For the text-containing cell, return its midpoint in [x, y] coordinate format. 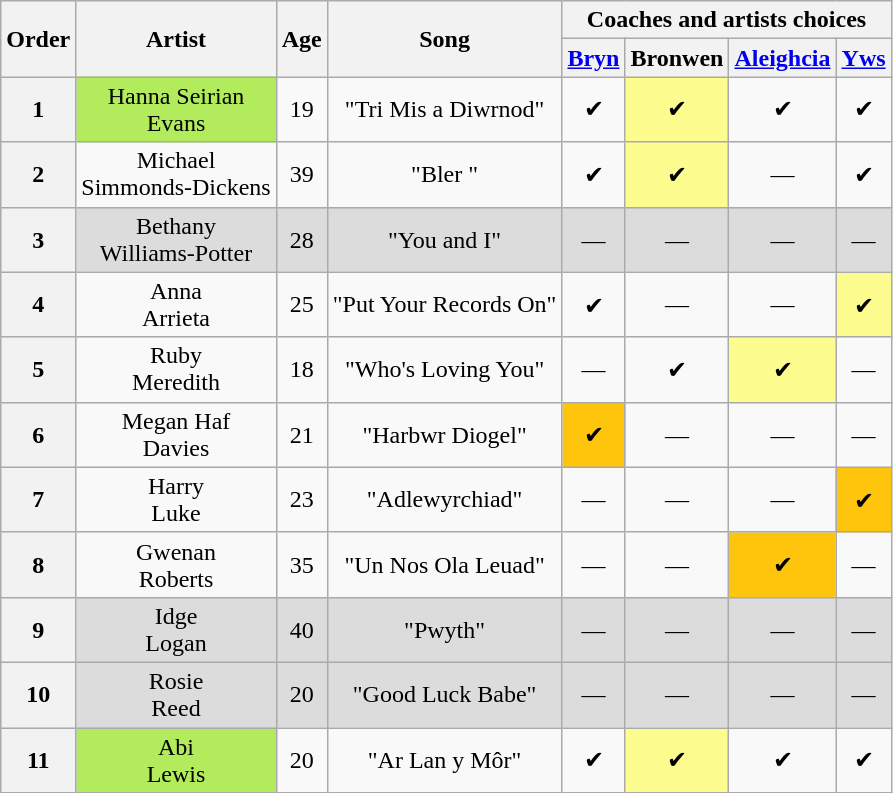
4 [38, 304]
9 [38, 630]
6 [38, 434]
"Put Your Records On" [444, 304]
"Bler " [444, 174]
AnnaArrieta [176, 304]
19 [302, 110]
GwenanRoberts [176, 564]
11 [38, 760]
10 [38, 694]
Bryn [594, 58]
1 [38, 110]
Yws [864, 58]
"Adlewyrchiad" [444, 500]
Megan HafDavies [176, 434]
RosieReed [176, 694]
IdgeLogan [176, 630]
7 [38, 500]
2 [38, 174]
18 [302, 370]
Coaches and artists choices [726, 20]
Artist [176, 39]
"Who's Loving You" [444, 370]
HarryLuke [176, 500]
"Pwyth" [444, 630]
28 [302, 240]
"Harbwr Diogel" [444, 434]
Order [38, 39]
25 [302, 304]
RubyMeredith [176, 370]
39 [302, 174]
23 [302, 500]
5 [38, 370]
Song [444, 39]
3 [38, 240]
"Un Nos Ola Leuad" [444, 564]
"Tri Mis a Diwrnod" [444, 110]
Bronwen [677, 58]
21 [302, 434]
AbiLewis [176, 760]
Aleighcia [782, 58]
"Ar Lan y Môr" [444, 760]
"Good Luck Babe" [444, 694]
BethanyWilliams-Potter [176, 240]
MichaelSimmonds-Dickens [176, 174]
8 [38, 564]
"You and I" [444, 240]
Age [302, 39]
Hanna SeirianEvans [176, 110]
40 [302, 630]
35 [302, 564]
